Provide the (X, Y) coordinate of the cell's center where the given text is located.  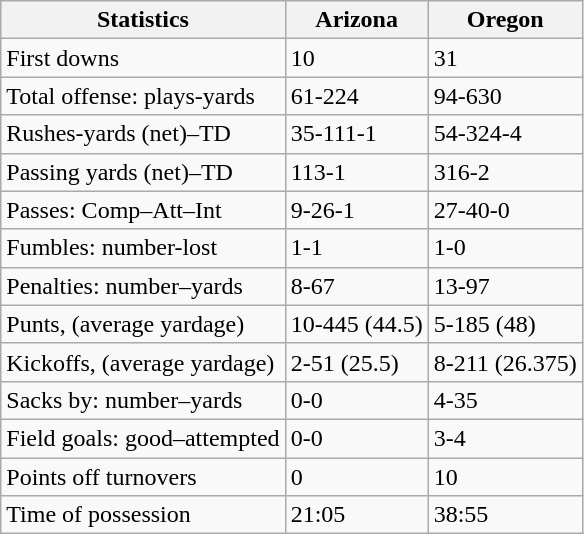
Passes: Comp–Att–Int (143, 210)
94-630 (505, 96)
Time of possession (143, 515)
38:55 (505, 515)
0 (356, 477)
4-35 (505, 400)
Passing yards (net)–TD (143, 172)
8-211 (26.375) (505, 362)
Field goals: good–attempted (143, 438)
Punts, (average yardage) (143, 324)
21:05 (356, 515)
61-224 (356, 96)
Statistics (143, 20)
2-51 (25.5) (356, 362)
1-0 (505, 248)
316-2 (505, 172)
5-185 (48) (505, 324)
54-324-4 (505, 134)
13-97 (505, 286)
Sacks by: number–yards (143, 400)
First downs (143, 58)
113-1 (356, 172)
Kickoffs, (average yardage) (143, 362)
Oregon (505, 20)
Fumbles: number-lost (143, 248)
8-67 (356, 286)
Penalties: number–yards (143, 286)
9-26-1 (356, 210)
31 (505, 58)
Rushes-yards (net)–TD (143, 134)
3-4 (505, 438)
35-111-1 (356, 134)
Arizona (356, 20)
1-1 (356, 248)
27-40-0 (505, 210)
Points off turnovers (143, 477)
10-445 (44.5) (356, 324)
Total offense: plays-yards (143, 96)
